Return the (x, y) coordinate for the center point of the cell that contains the specified text.  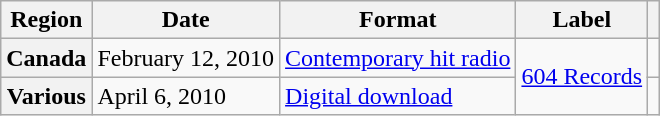
Contemporary hit radio (398, 58)
April 6, 2010 (186, 96)
604 Records (582, 77)
February 12, 2010 (186, 58)
Canada (46, 58)
Digital download (398, 96)
Label (582, 20)
Various (46, 96)
Region (46, 20)
Format (398, 20)
Date (186, 20)
